Return the [x, y] coordinate for the center point of the cell that contains the specified text.  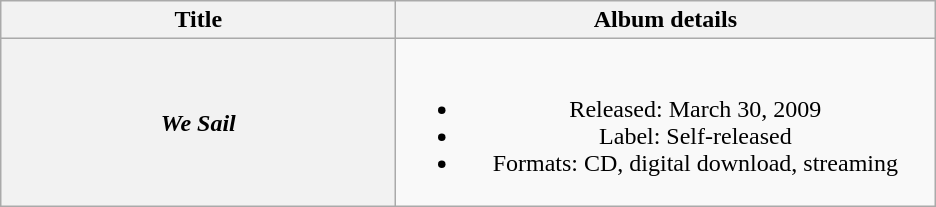
Album details [666, 20]
We Sail [198, 122]
Released: March 30, 2009Label: Self-releasedFormats: CD, digital download, streaming [666, 122]
Title [198, 20]
